Detect which cell encompasses the target text, then output its (X, Y) center coordinate. 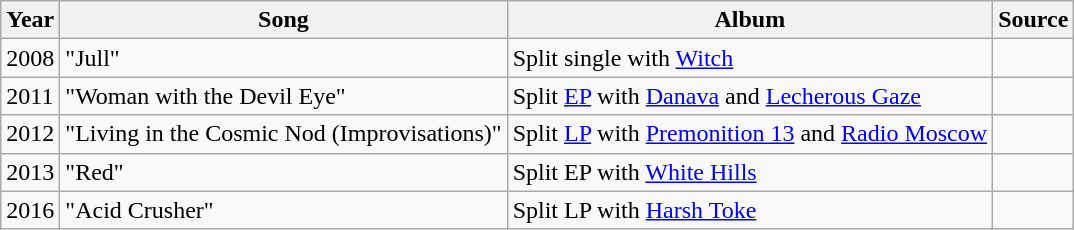
Song (284, 20)
Split EP with Danava and Lecherous Gaze (750, 96)
2011 (30, 96)
2008 (30, 58)
2012 (30, 134)
Source (1034, 20)
Split EP with White Hills (750, 172)
2013 (30, 172)
Album (750, 20)
2016 (30, 210)
"Living in the Cosmic Nod (Improvisations)" (284, 134)
Split LP with Harsh Toke (750, 210)
Split single with Witch (750, 58)
"Red" (284, 172)
"Woman with the Devil Eye" (284, 96)
Split LP with Premonition 13 and Radio Moscow (750, 134)
"Jull" (284, 58)
"Acid Crusher" (284, 210)
Year (30, 20)
